Capture the cell that displays the provided text and extract its [X, Y] central coordinate. 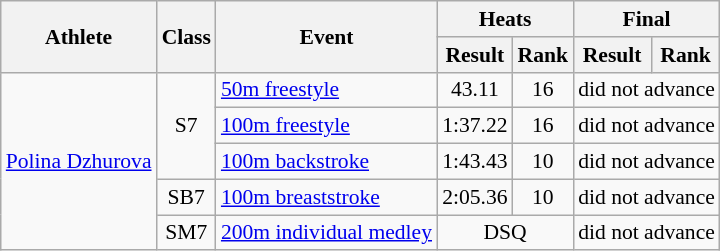
Athlete [79, 36]
Polina Dzhurova [79, 161]
Class [186, 36]
200m individual medley [326, 233]
1:37.22 [474, 126]
SB7 [186, 197]
SM7 [186, 233]
DSQ [505, 233]
50m freestyle [326, 90]
100m backstroke [326, 162]
43.11 [474, 90]
100m breaststroke [326, 197]
Event [326, 36]
Final [646, 19]
2:05.36 [474, 197]
1:43.43 [474, 162]
S7 [186, 126]
100m freestyle [326, 126]
Heats [505, 19]
